Pinpoint the cell where the given text exists, returning its [x, y] midpoint coordinate. 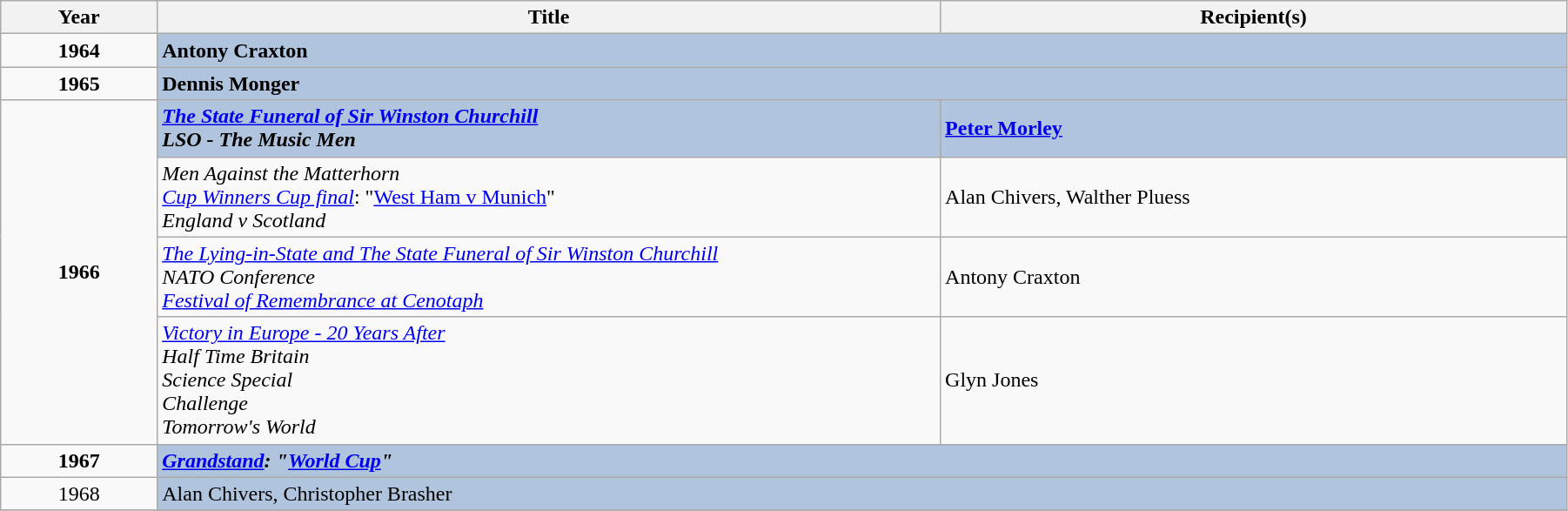
1967 [79, 461]
Recipient(s) [1254, 17]
Year [79, 17]
1966 [79, 272]
1968 [79, 494]
The Lying-in-State and The State Funeral of Sir Winston ChurchillNATO ConferenceFestival of Remembrance at Cenotaph [549, 277]
Alan Chivers, Walther Pluess [1254, 197]
1965 [79, 84]
Victory in Europe - 20 Years AfterHalf Time BritainScience SpecialChallengeTomorrow's World [549, 380]
Grandstand: "World Cup" [862, 461]
Men Against the MatterhornCup Winners Cup final: "West Ham v Munich"England v Scotland [549, 197]
The State Funeral of Sir Winston ChurchillLSO - The Music Men [549, 129]
Title [549, 17]
Dennis Monger [862, 84]
Glyn Jones [1254, 380]
Alan Chivers, Christopher Brasher [862, 494]
1964 [79, 50]
Peter Morley [1254, 129]
